Identify which cell holds the provided text, then report its [x, y] central coordinate. 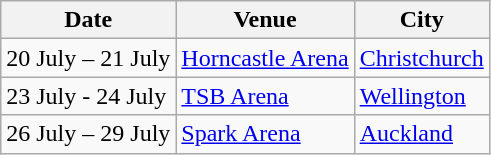
Christchurch [422, 58]
City [422, 20]
Venue [265, 20]
Spark Arena [265, 134]
TSB Arena [265, 96]
Auckland [422, 134]
26 July – 29 July [88, 134]
Date [88, 20]
Wellington [422, 96]
Horncastle Arena [265, 58]
20 July – 21 July [88, 58]
23 July - 24 July [88, 96]
